Detect which cell encompasses the target text, then output its [X, Y] center coordinate. 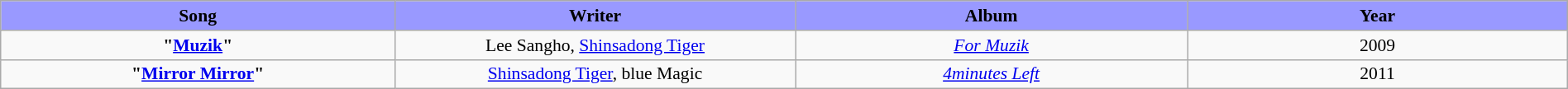
For Muzik [992, 44]
Song [198, 16]
Album [992, 16]
4minutes Left [992, 74]
Lee Sangho, Shinsadong Tiger [595, 44]
Writer [595, 16]
2011 [1378, 74]
"Mirror Mirror" [198, 74]
Shinsadong Tiger, blue Magic [595, 74]
"Muzik" [198, 44]
2009 [1378, 44]
Year [1378, 16]
